Extract the (x, y) coordinate from the center of the cell holding the provided text.  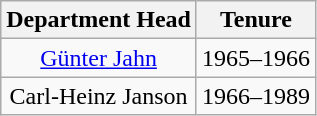
1965–1966 (256, 58)
Tenure (256, 20)
Department Head (99, 20)
Carl-Heinz Janson (99, 96)
Günter Jahn (99, 58)
1966–1989 (256, 96)
